Extract the [x, y] coordinate from the center of the cell holding the provided text.  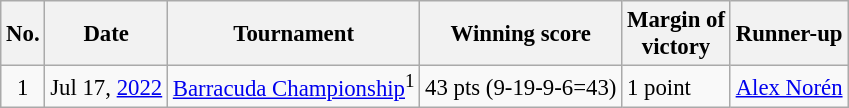
Jul 17, 2022 [106, 87]
Tournament [294, 34]
1 point [676, 87]
Runner-up [789, 34]
Barracuda Championship1 [294, 87]
43 pts (9-19-9-6=43) [521, 87]
Margin ofvictory [676, 34]
Alex Norén [789, 87]
Date [106, 34]
Winning score [521, 34]
1 [23, 87]
No. [23, 34]
